Pinpoint the cell where the given text exists, returning its [X, Y] midpoint coordinate. 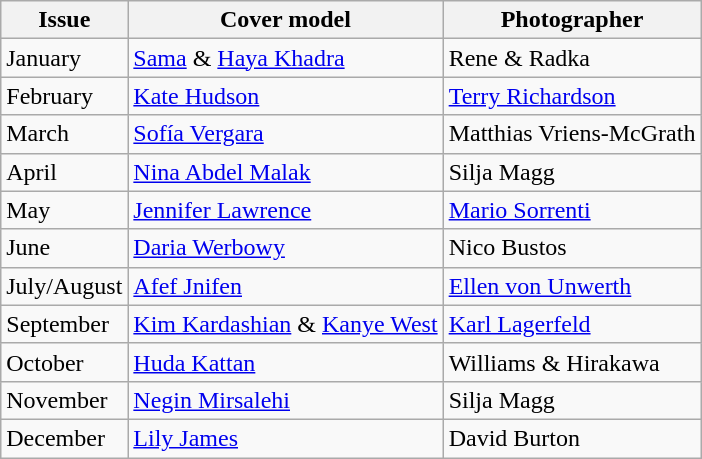
Williams & Hirakawa [572, 362]
November [64, 400]
Terry Richardson [572, 96]
Huda Kattan [286, 362]
Sama & Haya Khadra [286, 58]
March [64, 134]
David Burton [572, 438]
Matthias Vriens-McGrath [572, 134]
September [64, 324]
Negin Mirsalehi [286, 400]
December [64, 438]
Sofía Vergara [286, 134]
Cover model [286, 20]
Kate Hudson [286, 96]
January [64, 58]
February [64, 96]
Nina Abdel Malak [286, 172]
Kim Kardashian & Kanye West [286, 324]
Jennifer Lawrence [286, 210]
June [64, 248]
July/August [64, 286]
Nico Bustos [572, 248]
Rene & Radka [572, 58]
April [64, 172]
Issue [64, 20]
Daria Werbowy [286, 248]
Photographer [572, 20]
Lily James [286, 438]
October [64, 362]
Ellen von Unwerth [572, 286]
Afef Jnifen [286, 286]
Karl Lagerfeld [572, 324]
May [64, 210]
Mario Sorrenti [572, 210]
